Scan for the cell matching the given text and deliver its [x, y] coordinate at center. 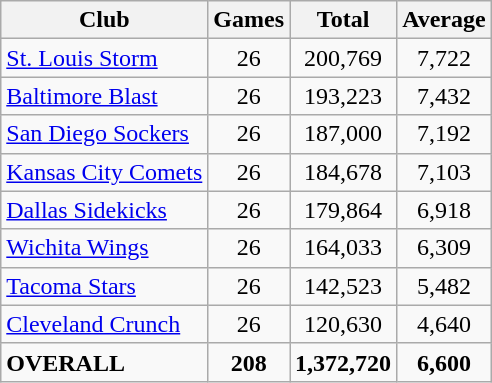
164,033 [344, 248]
Baltimore Blast [104, 96]
St. Louis Storm [104, 58]
Games [249, 20]
Dallas Sidekicks [104, 210]
1,372,720 [344, 362]
200,769 [344, 58]
Wichita Wings [104, 248]
Kansas City Comets [104, 172]
179,864 [344, 210]
Average [444, 20]
7,432 [444, 96]
Tacoma Stars [104, 286]
5,482 [444, 286]
San Diego Sockers [104, 134]
120,630 [344, 324]
187,000 [344, 134]
Total [344, 20]
208 [249, 362]
Cleveland Crunch [104, 324]
142,523 [344, 286]
6,309 [444, 248]
7,722 [444, 58]
OVERALL [104, 362]
7,192 [444, 134]
4,640 [444, 324]
Club [104, 20]
7,103 [444, 172]
184,678 [344, 172]
6,600 [444, 362]
193,223 [344, 96]
6,918 [444, 210]
